Extract the (X, Y) coordinate from the center of the cell holding the provided text.  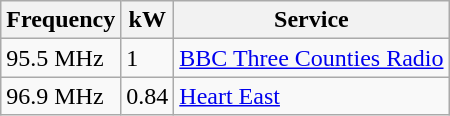
0.84 (148, 96)
Heart East (312, 96)
Frequency (61, 20)
1 (148, 58)
Service (312, 20)
BBC Three Counties Radio (312, 58)
95.5 MHz (61, 58)
kW (148, 20)
96.9 MHz (61, 96)
